Pinpoint the cell where the given text exists, returning its [x, y] midpoint coordinate. 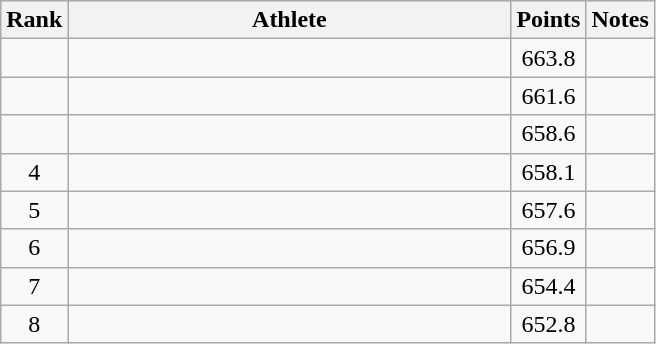
6 [34, 248]
658.6 [548, 134]
8 [34, 324]
654.4 [548, 286]
658.1 [548, 172]
Athlete [290, 20]
656.9 [548, 248]
7 [34, 286]
652.8 [548, 324]
Notes [620, 20]
5 [34, 210]
663.8 [548, 58]
Rank [34, 20]
4 [34, 172]
Points [548, 20]
661.6 [548, 96]
657.6 [548, 210]
